Scan for the cell matching the given text and deliver its [x, y] coordinate at center. 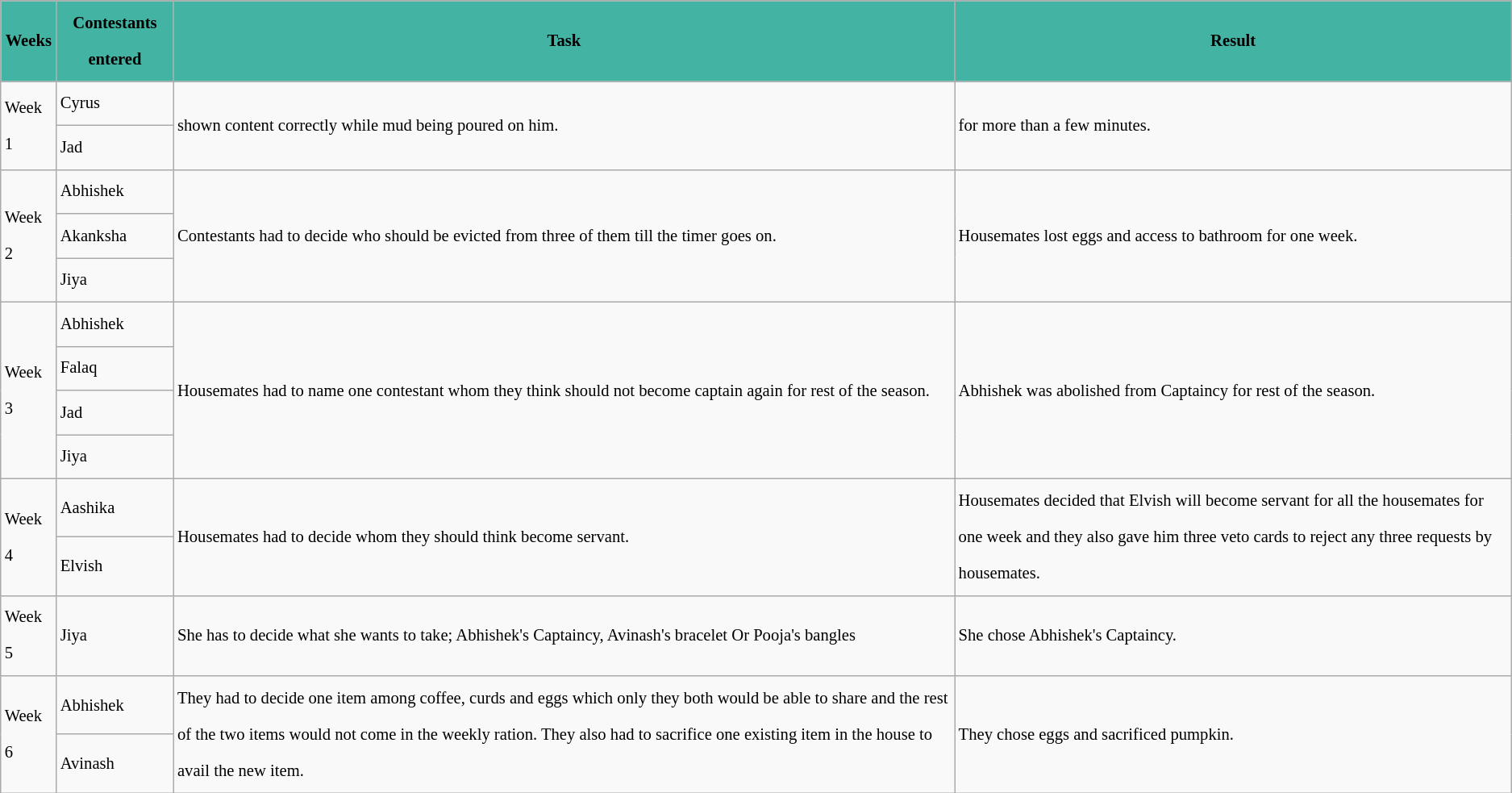
She has to decide what she wants to take; Abhishek's Captaincy, Avinash's bracelet Or Pooja's bangles [564, 636]
Akanksha [115, 236]
Contestants entered [115, 40]
Week 2 [29, 236]
Contestants had to decide who should be evicted from three of them till the timer goes on. [564, 236]
Week 1 [29, 125]
Aashika [115, 507]
Abhishek was abolished from Captaincy for rest of the season. [1234, 390]
Weeks [29, 40]
Week 3 [29, 390]
Avinash [115, 763]
Housemates had to name one contestant whom they think should not become captain again for rest of the season. [564, 390]
Week 5 [29, 636]
Housemates lost eggs and access to bathroom for one week. [1234, 236]
She chose Abhishek's Captaincy. [1234, 636]
Housemates had to decide whom they should think become servant. [564, 537]
shown content correctly while mud being poured on him. [564, 125]
Result [1234, 40]
They chose eggs and sacrificed pumpkin. [1234, 734]
Task [564, 40]
Cyrus [115, 103]
Week 4 [29, 537]
for more than a few minutes. [1234, 125]
Falaq [115, 368]
Elvish [115, 566]
Week 6 [29, 734]
